Capture the cell that displays the provided text and extract its (x, y) central coordinate. 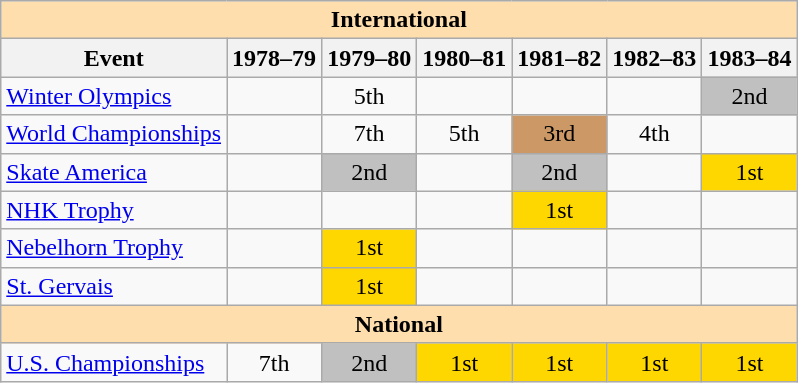
3rd (560, 134)
International (399, 20)
Nebelhorn Trophy (114, 248)
U.S. Championships (114, 362)
1983–84 (750, 58)
St. Gervais (114, 286)
Winter Olympics (114, 96)
NHK Trophy (114, 210)
1979–80 (370, 58)
4th (654, 134)
1982–83 (654, 58)
1980–81 (464, 58)
World Championships (114, 134)
1978–79 (274, 58)
Event (114, 58)
National (399, 324)
1981–82 (560, 58)
Skate America (114, 172)
